For the text-containing cell, return its midpoint in (x, y) coordinate format. 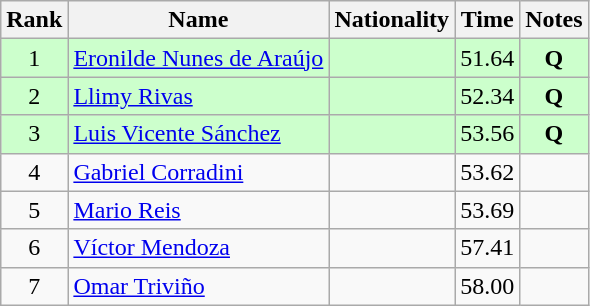
Eronilde Nunes de Araújo (198, 58)
3 (34, 134)
Luis Vicente Sánchez (198, 134)
Time (488, 20)
Gabriel Corradini (198, 172)
2 (34, 96)
6 (34, 248)
4 (34, 172)
51.64 (488, 58)
Víctor Mendoza (198, 248)
58.00 (488, 286)
Notes (554, 20)
53.69 (488, 210)
5 (34, 210)
53.62 (488, 172)
Mario Reis (198, 210)
Omar Triviño (198, 286)
1 (34, 58)
Llimy Rivas (198, 96)
53.56 (488, 134)
Nationality (392, 20)
57.41 (488, 248)
52.34 (488, 96)
Name (198, 20)
Rank (34, 20)
7 (34, 286)
